Find where the given text appears and provide that cell's center as (X, Y) coordinate. 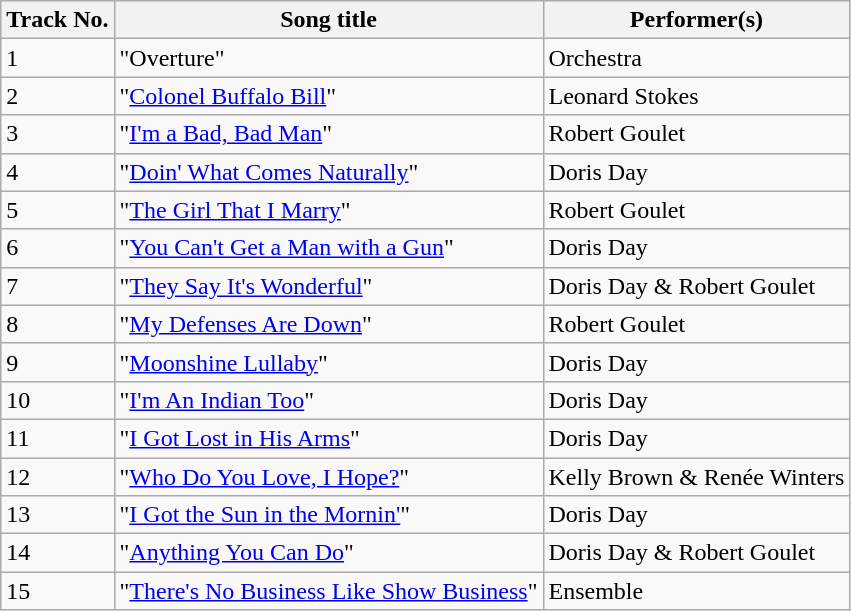
Kelly Brown & Renée Winters (696, 477)
Leonard Stokes (696, 96)
"I'm An Indian Too" (328, 400)
2 (58, 96)
Song title (328, 20)
Track No. (58, 20)
14 (58, 553)
6 (58, 248)
8 (58, 324)
7 (58, 286)
12 (58, 477)
"Anything You Can Do" (328, 553)
"They Say It's Wonderful" (328, 286)
9 (58, 362)
"I Got the Sun in the Mornin'" (328, 515)
4 (58, 172)
"Doin' What Comes Naturally" (328, 172)
5 (58, 210)
10 (58, 400)
"I Got Lost in His Arms" (328, 438)
"There's No Business Like Show Business" (328, 591)
15 (58, 591)
"Who Do You Love, I Hope?" (328, 477)
3 (58, 134)
Orchestra (696, 58)
13 (58, 515)
"My Defenses Are Down" (328, 324)
11 (58, 438)
"Overture" (328, 58)
"You Can't Get a Man with a Gun" (328, 248)
"The Girl That I Marry" (328, 210)
"Colonel Buffalo Bill" (328, 96)
"I'm a Bad, Bad Man" (328, 134)
Performer(s) (696, 20)
Ensemble (696, 591)
"Moonshine Lullaby" (328, 362)
1 (58, 58)
